Determine the (x, y) coordinate at the center of the cell enclosing the given text.  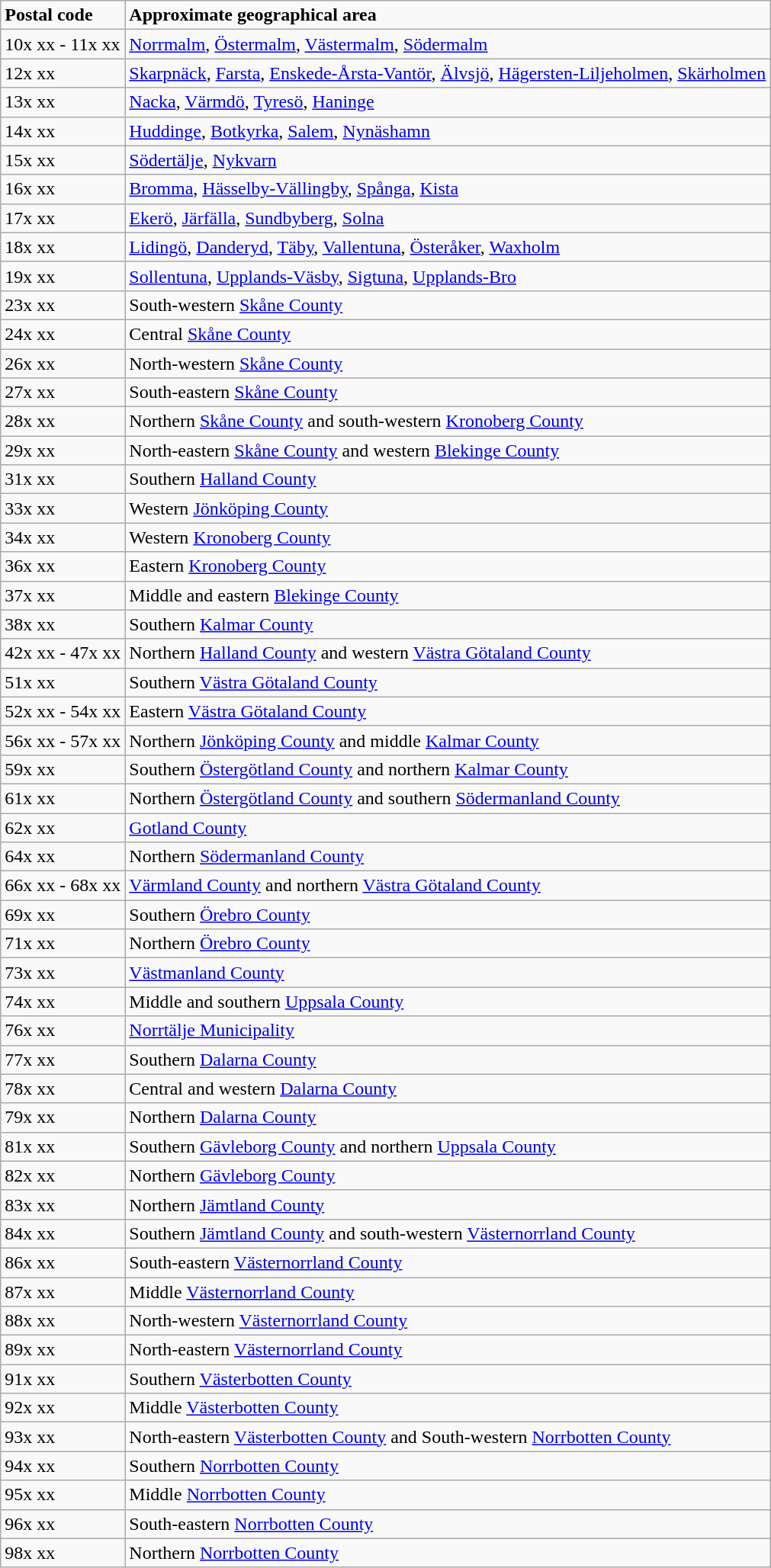
92x xx (63, 1408)
66x xx - 68x xx (63, 886)
29x xx (63, 451)
Northern Halland County and western Västra Götaland County (448, 653)
Southern Dalarna County (448, 1060)
61x xx (63, 798)
Northern Norrbotten County (448, 1553)
33x xx (63, 508)
Southern Örebro County (448, 915)
Norrmalm, Östermalm, Västermalm, Södermalm (448, 44)
South-eastern Norrbotten County (448, 1524)
Northern Jämtland County (448, 1204)
Western Kronoberg County (448, 537)
81x xx (63, 1146)
77x xx (63, 1060)
Approximate geographical area (448, 15)
Södertälje, Nykvarn (448, 160)
13x xx (63, 102)
31x xx (63, 479)
64x xx (63, 857)
North-eastern Skåne County and western Blekinge County (448, 451)
27x xx (63, 393)
Nacka, Värmdö, Tyresö, Haninge (448, 102)
91x xx (63, 1379)
Middle and eastern Blekinge County (448, 595)
10x xx - 11x xx (63, 44)
Skarpnäck, Farsta, Enskede-Årsta-Vantör, Älvsjö, Hägersten-Liljeholmen, Skärholmen (448, 73)
Northern Gävleborg County (448, 1175)
56x xx - 57x xx (63, 740)
15x xx (63, 160)
26x xx (63, 364)
South-eastern Västernorrland County (448, 1262)
Southern Norrbotten County (448, 1466)
Middle Norrbotten County (448, 1495)
Northern Skåne County and south-western Kronoberg County (448, 422)
28x xx (63, 422)
Southern Gävleborg County and northern Uppsala County (448, 1146)
88x xx (63, 1321)
14x xx (63, 131)
98x xx (63, 1553)
Northern Dalarna County (448, 1117)
Värmland County and northern Västra Götaland County (448, 886)
94x xx (63, 1466)
71x xx (63, 944)
Northern Jönköping County and middle Kalmar County (448, 740)
34x xx (63, 537)
62x xx (63, 827)
Middle and southern Uppsala County (448, 1002)
73x xx (63, 973)
12x xx (63, 73)
Ekerö, Järfälla, Sundbyberg, Solna (448, 218)
Eastern Västra Götaland County (448, 711)
Southern Jämtland County and south-western Västernorrland County (448, 1233)
52x xx - 54x xx (63, 711)
Southern Östergötland County and northern Kalmar County (448, 769)
89x xx (63, 1350)
78x xx (63, 1089)
Sollentuna, Upplands-Väsby, Sigtuna, Upplands-Bro (448, 276)
Northern Östergötland County and southern Södermanland County (448, 798)
37x xx (63, 595)
86x xx (63, 1262)
82x xx (63, 1175)
42x xx - 47x xx (63, 653)
Central and western Dalarna County (448, 1089)
38x xx (63, 624)
59x xx (63, 769)
Västmanland County (448, 973)
Middle Västerbotten County (448, 1408)
Bromma, Hässelby-Vällingby, Spånga, Kista (448, 189)
95x xx (63, 1495)
Eastern Kronoberg County (448, 566)
Central Skåne County (448, 334)
36x xx (63, 566)
16x xx (63, 189)
North-western Västernorrland County (448, 1321)
Gotland County (448, 827)
Western Jönköping County (448, 508)
83x xx (63, 1204)
69x xx (63, 915)
76x xx (63, 1031)
South-western Skåne County (448, 305)
96x xx (63, 1524)
23x xx (63, 305)
Northern Örebro County (448, 944)
Southern Kalmar County (448, 624)
84x xx (63, 1233)
24x xx (63, 334)
93x xx (63, 1437)
51x xx (63, 682)
18x xx (63, 247)
Southern Halland County (448, 479)
Northern Södermanland County (448, 857)
Norrtälje Municipality (448, 1031)
Southern Västerbotten County (448, 1379)
North-western Skåne County (448, 364)
North-eastern Västernorrland County (448, 1350)
Postal code (63, 15)
19x xx (63, 276)
Southern Västra Götaland County (448, 682)
Huddinge, Botkyrka, Salem, Nynäshamn (448, 131)
North-eastern Västerbotten County and South-western Norrbotten County (448, 1437)
79x xx (63, 1117)
Middle Västernorrland County (448, 1292)
87x xx (63, 1292)
South-eastern Skåne County (448, 393)
74x xx (63, 1002)
Lidingö, Danderyd, Täby, Vallentuna, Österåker, Waxholm (448, 247)
17x xx (63, 218)
